Output the [X, Y] coordinate of the center of the cell containing the given text.  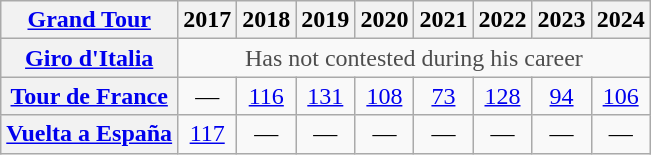
Vuelta a España [90, 134]
131 [326, 96]
Has not contested during his career [414, 58]
2017 [208, 20]
2019 [326, 20]
94 [562, 96]
73 [444, 96]
106 [620, 96]
Grand Tour [90, 20]
2022 [502, 20]
108 [384, 96]
2021 [444, 20]
116 [266, 96]
2018 [266, 20]
117 [208, 134]
2020 [384, 20]
Tour de France [90, 96]
2023 [562, 20]
2024 [620, 20]
Giro d'Italia [90, 58]
128 [502, 96]
